For the text-containing cell, return its midpoint in [X, Y] coordinate format. 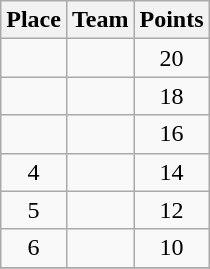
16 [172, 134]
14 [172, 172]
Place [34, 20]
Team [100, 20]
20 [172, 58]
6 [34, 248]
18 [172, 96]
4 [34, 172]
10 [172, 248]
12 [172, 210]
Points [172, 20]
5 [34, 210]
